Output the [x, y] coordinate of the center of the cell containing the given text.  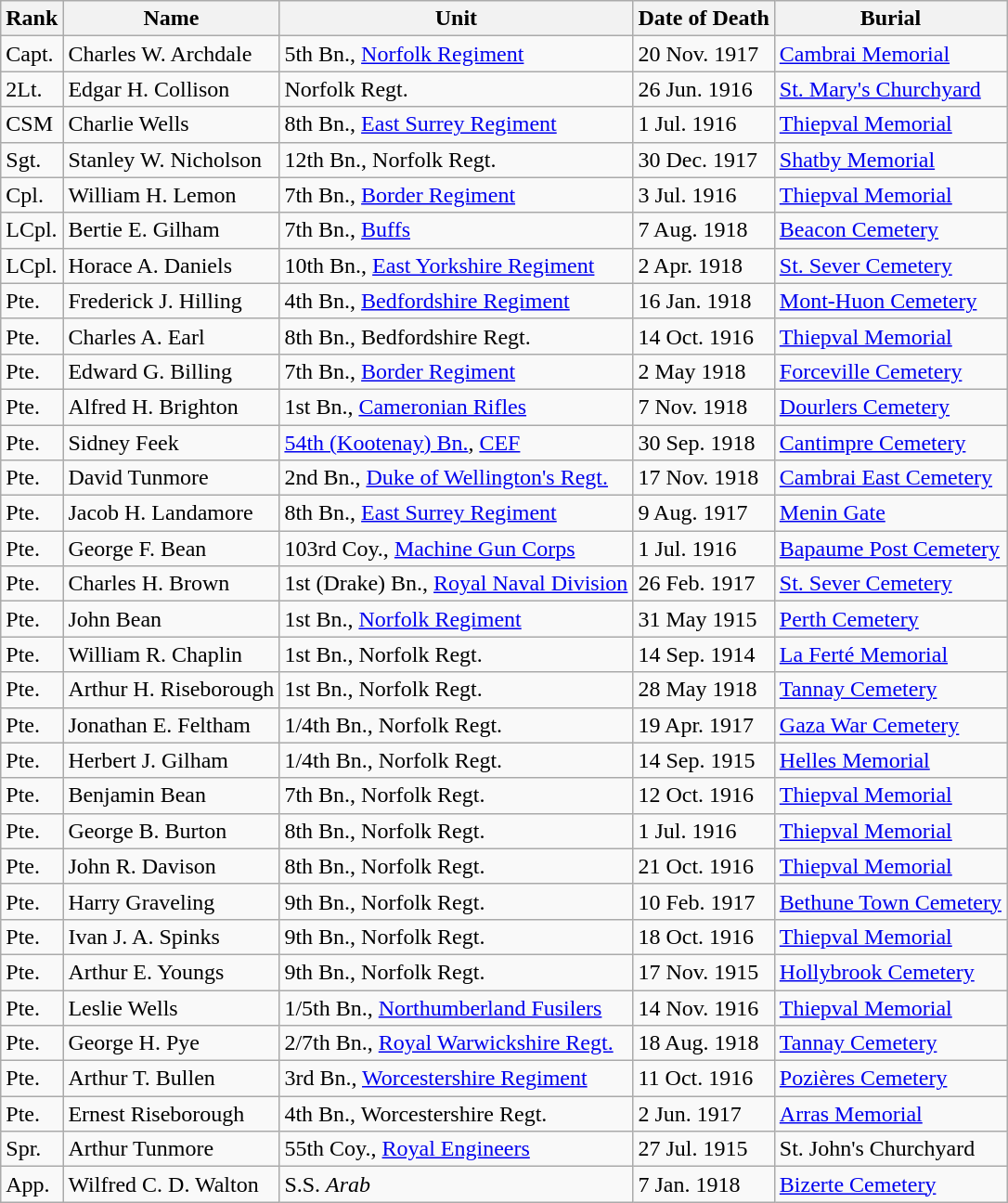
3rd Bn., Worcestershire Regiment [457, 1079]
19 Apr. 1917 [704, 725]
14 Nov. 1916 [704, 1007]
Sgt. [32, 160]
14 Sep. 1915 [704, 760]
La Ferté Memorial [890, 654]
7th Bn., Buffs [457, 230]
App. [32, 1184]
20 Nov. 1917 [704, 54]
Dourlers Cemetery [890, 407]
55th Coy., Royal Engineers [457, 1149]
Wilfred C. D. Walton [171, 1184]
Gaza War Cemetery [890, 725]
2 Jun. 1917 [704, 1114]
Harry Graveling [171, 901]
12 Oct. 1916 [704, 796]
George H. Pye [171, 1043]
Perth Cemetery [890, 619]
Burial [890, 19]
16 Jan. 1918 [704, 301]
9 Aug. 1917 [704, 513]
3 Jul. 1916 [704, 195]
2 May 1918 [704, 371]
Cantimpre Cemetery [890, 443]
10th Bn., East Yorkshire Regiment [457, 265]
14 Sep. 1914 [704, 654]
103rd Coy., Machine Gun Corps [457, 549]
Cambrai Memorial [890, 54]
Rank [32, 19]
Charlie Wells [171, 124]
Helles Memorial [890, 760]
CSM [32, 124]
2 Apr. 1918 [704, 265]
4th Bn., Bedfordshire Regiment [457, 301]
William H. Lemon [171, 195]
Arthur E. Youngs [171, 972]
8th Bn., Bedfordshire Regt. [457, 336]
54th (Kootenay) Bn., CEF [457, 443]
David Tunmore [171, 478]
Date of Death [704, 19]
1st (Drake) Bn., Royal Naval Division [457, 584]
Horace A. Daniels [171, 265]
30 Sep. 1918 [704, 443]
26 Jun. 1916 [704, 89]
Bapaume Post Cemetery [890, 549]
18 Aug. 1918 [704, 1043]
Edward G. Billing [171, 371]
18 Oct. 1916 [704, 937]
Norfolk Regt. [457, 89]
Ernest Riseborough [171, 1114]
11 Oct. 1916 [704, 1079]
William R. Chaplin [171, 654]
Jonathan E. Feltham [171, 725]
12th Bn., Norfolk Regt. [457, 160]
10 Feb. 1917 [704, 901]
Sidney Feek [171, 443]
Jacob H. Landamore [171, 513]
7th Bn., Norfolk Regt. [457, 796]
1/5th Bn., Northumberland Fusilers [457, 1007]
Edgar H. Collison [171, 89]
27 Jul. 1915 [704, 1149]
Bizerte Cemetery [890, 1184]
31 May 1915 [704, 619]
Unit [457, 19]
17 Nov. 1918 [704, 478]
28 May 1918 [704, 690]
Forceville Cemetery [890, 371]
Stanley W. Nicholson [171, 160]
14 Oct. 1916 [704, 336]
Benjamin Bean [171, 796]
Arthur Tunmore [171, 1149]
S.S. Arab [457, 1184]
Frederick J. Hilling [171, 301]
George B. Burton [171, 831]
Capt. [32, 54]
Shatby Memorial [890, 160]
Arthur T. Bullen [171, 1079]
17 Nov. 1915 [704, 972]
Bethune Town Cemetery [890, 901]
30 Dec. 1917 [704, 160]
Arthur H. Riseborough [171, 690]
Leslie Wells [171, 1007]
Mont-Huon Cemetery [890, 301]
26 Feb. 1917 [704, 584]
Herbert J. Gilham [171, 760]
Name [171, 19]
2Lt. [32, 89]
2nd Bn., Duke of Wellington's Regt. [457, 478]
1st Bn., Cameronian Rifles [457, 407]
Charles W. Archdale [171, 54]
Arras Memorial [890, 1114]
Pozières Cemetery [890, 1079]
Bertie E. Gilham [171, 230]
St. John's Churchyard [890, 1149]
Charles H. Brown [171, 584]
2/7th Bn., Royal Warwickshire Regt. [457, 1043]
Spr. [32, 1149]
5th Bn., Norfolk Regiment [457, 54]
Ivan J. A. Spinks [171, 937]
John Bean [171, 619]
Cambrai East Cemetery [890, 478]
Charles A. Earl [171, 336]
7 Aug. 1918 [704, 230]
21 Oct. 1916 [704, 866]
Menin Gate [890, 513]
1st Bn., Norfolk Regiment [457, 619]
Cpl. [32, 195]
St. Mary's Churchyard [890, 89]
John R. Davison [171, 866]
Hollybrook Cemetery [890, 972]
4th Bn., Worcestershire Regt. [457, 1114]
Alfred H. Brighton [171, 407]
Beacon Cemetery [890, 230]
7 Nov. 1918 [704, 407]
George F. Bean [171, 549]
7 Jan. 1918 [704, 1184]
